For the text-containing cell, return its midpoint in (x, y) coordinate format. 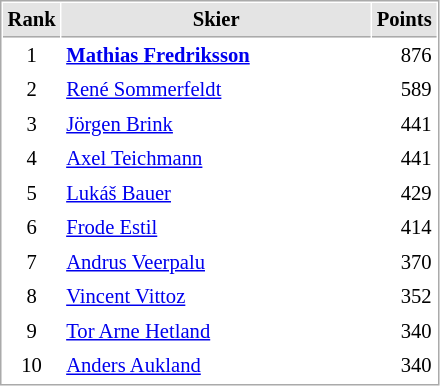
Skier (216, 20)
Axel Teichmann (216, 158)
10 (32, 366)
429 (404, 194)
Points (404, 20)
Vincent Vittoz (216, 296)
4 (32, 158)
414 (404, 228)
Frode Estil (216, 228)
8 (32, 296)
352 (404, 296)
Lukáš Bauer (216, 194)
876 (404, 56)
370 (404, 262)
Mathias Fredriksson (216, 56)
2 (32, 90)
589 (404, 90)
9 (32, 332)
Rank (32, 20)
René Sommerfeldt (216, 90)
Tor Arne Hetland (216, 332)
7 (32, 262)
Jörgen Brink (216, 124)
Anders Aukland (216, 366)
3 (32, 124)
5 (32, 194)
1 (32, 56)
6 (32, 228)
Andrus Veerpalu (216, 262)
